Locate the cell with the specified text and output its [X, Y] center coordinate. 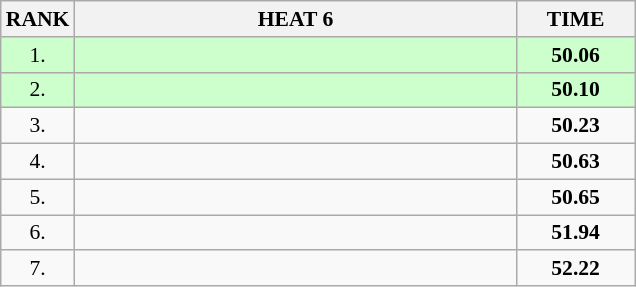
4. [38, 162]
51.94 [576, 233]
RANK [38, 19]
TIME [576, 19]
5. [38, 197]
50.63 [576, 162]
50.10 [576, 90]
52.22 [576, 269]
50.65 [576, 197]
50.06 [576, 55]
1. [38, 55]
HEAT 6 [295, 19]
2. [38, 90]
3. [38, 126]
7. [38, 269]
6. [38, 233]
50.23 [576, 126]
